Identify which cell holds the provided text, then report its (x, y) central coordinate. 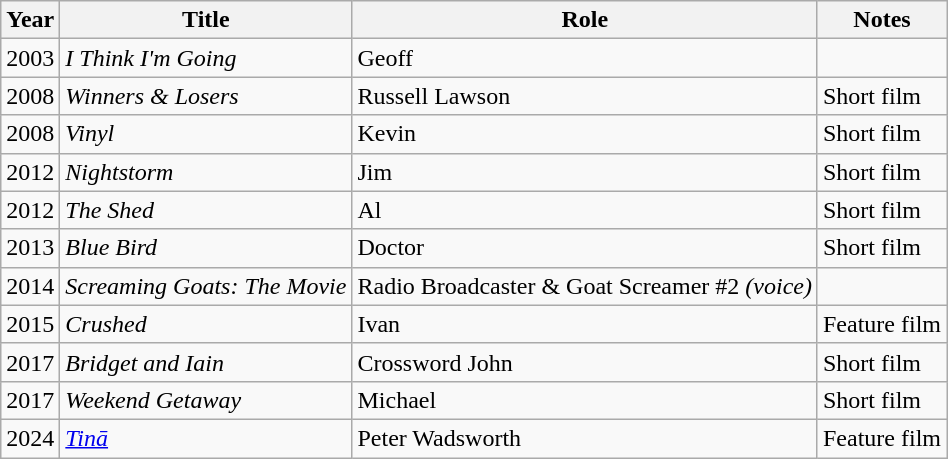
Vinyl (206, 134)
Doctor (585, 248)
Title (206, 20)
2013 (30, 248)
Ivan (585, 324)
I Think I'm Going (206, 58)
Tinā (206, 438)
Screaming Goats: The Movie (206, 286)
2003 (30, 58)
Michael (585, 400)
The Shed (206, 210)
Nightstorm (206, 172)
Winners & Losers (206, 96)
Blue Bird (206, 248)
Notes (882, 20)
Radio Broadcaster & Goat Screamer #2 (voice) (585, 286)
Geoff (585, 58)
Crushed (206, 324)
Crossword John (585, 362)
Al (585, 210)
Role (585, 20)
2024 (30, 438)
Peter Wadsworth (585, 438)
2015 (30, 324)
Kevin (585, 134)
Weekend Getaway (206, 400)
Jim (585, 172)
Year (30, 20)
2014 (30, 286)
Russell Lawson (585, 96)
Bridget and Iain (206, 362)
